Pinpoint the cell where the given text exists, returning its (x, y) midpoint coordinate. 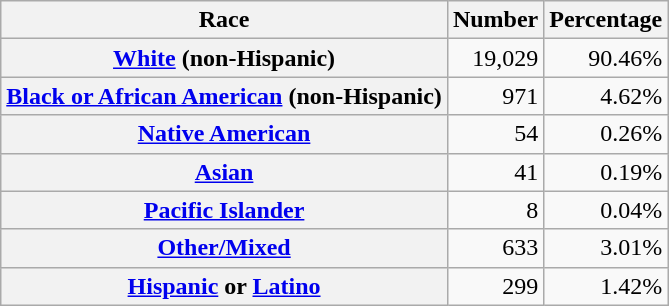
8 (495, 210)
54 (495, 134)
Other/Mixed (224, 248)
Percentage (606, 20)
4.62% (606, 96)
3.01% (606, 248)
0.04% (606, 210)
19,029 (495, 58)
Black or African American (non-Hispanic) (224, 96)
Hispanic or Latino (224, 286)
0.26% (606, 134)
0.19% (606, 172)
633 (495, 248)
Native American (224, 134)
90.46% (606, 58)
1.42% (606, 286)
White (non-Hispanic) (224, 58)
299 (495, 286)
Race (224, 20)
41 (495, 172)
Pacific Islander (224, 210)
Number (495, 20)
Asian (224, 172)
971 (495, 96)
